Search for the cell housing the specified text and yield its [X, Y] center coordinate. 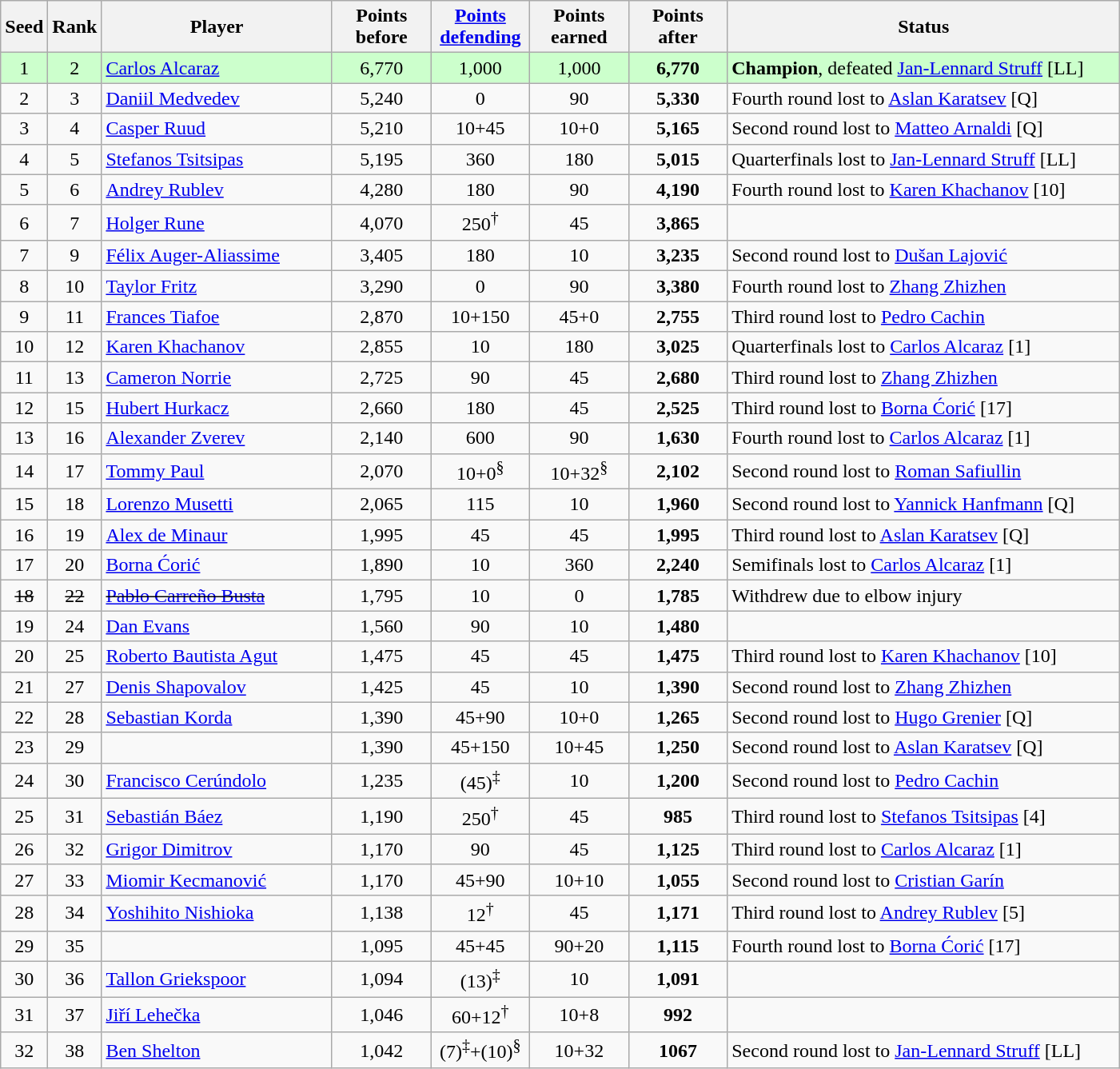
1,265 [678, 717]
10+0§ [480, 472]
Frances Tiafoe [217, 317]
Third round lost to Stefanos Tsitsipas [4] [924, 817]
Third round lost to Karen Khachanov [10] [924, 656]
Third round lost to Borna Ćorić [17] [924, 408]
1,095 [381, 946]
10+150 [480, 317]
2,065 [381, 505]
Quarterfinals lost to Carlos Alcaraz [1] [924, 347]
Third round lost to Zhang Zhizhen [924, 377]
1,250 [678, 748]
1,094 [381, 979]
Player [217, 27]
2,525 [678, 408]
Jiří Lehečka [217, 1015]
Ben Shelton [217, 1051]
5,015 [678, 159]
35 [75, 946]
10+32 [580, 1051]
Second round lost to Hugo Grenier [Q] [924, 717]
5,210 [381, 129]
45+45 [480, 946]
(7)‡+(10)§ [480, 1051]
3,290 [381, 286]
37 [75, 1015]
115 [480, 505]
Stefanos Tsitsipas [217, 159]
Fourth round lost to Borna Ćorić [17] [924, 946]
Roberto Bautista Agut [217, 656]
Yoshihito Nishioka [217, 913]
1,171 [678, 913]
1,125 [678, 849]
Carlos Alcaraz [217, 68]
Second round lost to Aslan Karatsev [Q] [924, 748]
2,725 [381, 377]
10+8 [580, 1015]
Second round lost to Yannick Hanfmann [Q] [924, 505]
2,660 [381, 408]
Alex de Minaur [217, 535]
Third round lost to Pedro Cachin [924, 317]
Withdrew due to elbow injury [924, 596]
Third round lost to Aslan Karatsev [Q] [924, 535]
Andrey Rublev [217, 189]
1,046 [381, 1015]
1,785 [678, 596]
2,102 [678, 472]
1,630 [678, 438]
14 [24, 472]
90+20 [580, 946]
Alexander Zverev [217, 438]
1,560 [381, 626]
Cameron Norrie [217, 377]
Second round lost to Pedro Cachin [924, 780]
1,091 [678, 979]
33 [75, 880]
Félix Auger-Aliassime [217, 256]
Holger Rune [217, 222]
Points defending [480, 27]
Miomir Kecmanović [217, 880]
1,055 [678, 880]
Second round lost to Cristian Garín [924, 880]
45+150 [480, 748]
Daniil Medvedev [217, 98]
23 [24, 748]
5,330 [678, 98]
Sebastian Korda [217, 717]
36 [75, 979]
21 [24, 687]
Second round lost to Dušan Lajović [924, 256]
1,960 [678, 505]
10+10 [580, 880]
5,195 [381, 159]
Second round lost to Matteo Arnaldi [Q] [924, 129]
2,140 [381, 438]
Sebastián Báez [217, 817]
Rank [75, 27]
Karen Khachanov [217, 347]
Fourth round lost to Aslan Karatsev [Q] [924, 98]
Casper Ruud [217, 129]
Semifinals lost to Carlos Alcaraz [1] [924, 565]
1,425 [381, 687]
38 [75, 1051]
3,405 [381, 256]
2,240 [678, 565]
4,190 [678, 189]
992 [678, 1015]
Pablo Carreño Busta [217, 596]
Fourth round lost to Zhang Zhizhen [924, 286]
(45)‡ [480, 780]
Second round lost to Zhang Zhizhen [924, 687]
1,480 [678, 626]
1,115 [678, 946]
1,190 [381, 817]
Status [924, 27]
Dan Evans [217, 626]
Third round lost to Andrey Rublev [5] [924, 913]
Third round lost to Carlos Alcaraz [1] [924, 849]
1,138 [381, 913]
3,025 [678, 347]
985 [678, 817]
1,795 [381, 596]
Denis Shapovalov [217, 687]
1 [24, 68]
3,865 [678, 222]
12† [480, 913]
Seed [24, 27]
Points after [678, 27]
Taylor Fritz [217, 286]
3,380 [678, 286]
Quarterfinals lost to Jan-Lennard Struff [LL] [924, 159]
Tallon Griekspoor [217, 979]
Tommy Paul [217, 472]
Grigor Dimitrov [217, 849]
600 [480, 438]
Second round lost to Roman Safiullin [924, 472]
2,855 [381, 347]
8 [24, 286]
60+12† [480, 1015]
Francisco Cerúndolo [217, 780]
1067 [678, 1051]
4,280 [381, 189]
34 [75, 913]
(13)‡ [480, 979]
Lorenzo Musetti [217, 505]
10+32§ [580, 472]
2,680 [678, 377]
2,755 [678, 317]
26 [24, 849]
1,235 [381, 780]
1,890 [381, 565]
3,235 [678, 256]
Points earned [580, 27]
5,240 [381, 98]
2,070 [381, 472]
Second round lost to Jan-Lennard Struff [LL] [924, 1051]
1,200 [678, 780]
5,165 [678, 129]
1,042 [381, 1051]
45+0 [580, 317]
Borna Ćorić [217, 565]
Fourth round lost to Karen Khachanov [10] [924, 189]
Hubert Hurkacz [217, 408]
4,070 [381, 222]
Fourth round lost to Carlos Alcaraz [1] [924, 438]
Champion, defeated Jan-Lennard Struff [LL] [924, 68]
Points before [381, 27]
2,870 [381, 317]
